Search for the cell housing the specified text and yield its (x, y) center coordinate. 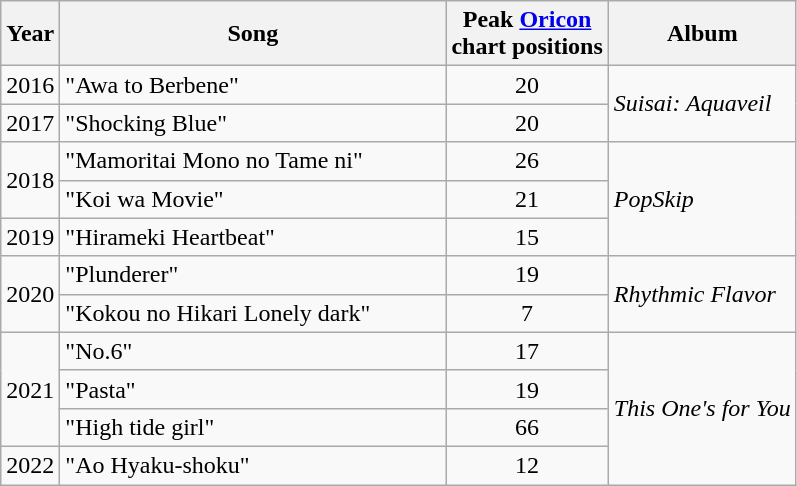
"Kokou no Hikari Lonely dark" (253, 313)
"Mamoritai Mono no Tame ni" (253, 161)
Peak Oricon chart positions (527, 34)
2020 (30, 294)
"High tide girl" (253, 427)
12 (527, 465)
"Koi wa Movie" (253, 199)
7 (527, 313)
2017 (30, 123)
Rhythmic Flavor (702, 294)
2022 (30, 465)
"Shocking Blue" (253, 123)
Album (702, 34)
2021 (30, 389)
"Ao Hyaku-shoku" (253, 465)
Suisai: Aquaveil (702, 104)
Year (30, 34)
Song (253, 34)
PopSkip (702, 199)
15 (527, 237)
2018 (30, 180)
2016 (30, 85)
26 (527, 161)
"No.6" (253, 351)
"Pasta" (253, 389)
2019 (30, 237)
This One's for You (702, 408)
66 (527, 427)
"Hirameki Heartbeat" (253, 237)
21 (527, 199)
17 (527, 351)
"Plunderer" (253, 275)
"Awa to Berbene" (253, 85)
